For the text-containing cell, return its midpoint in [x, y] coordinate format. 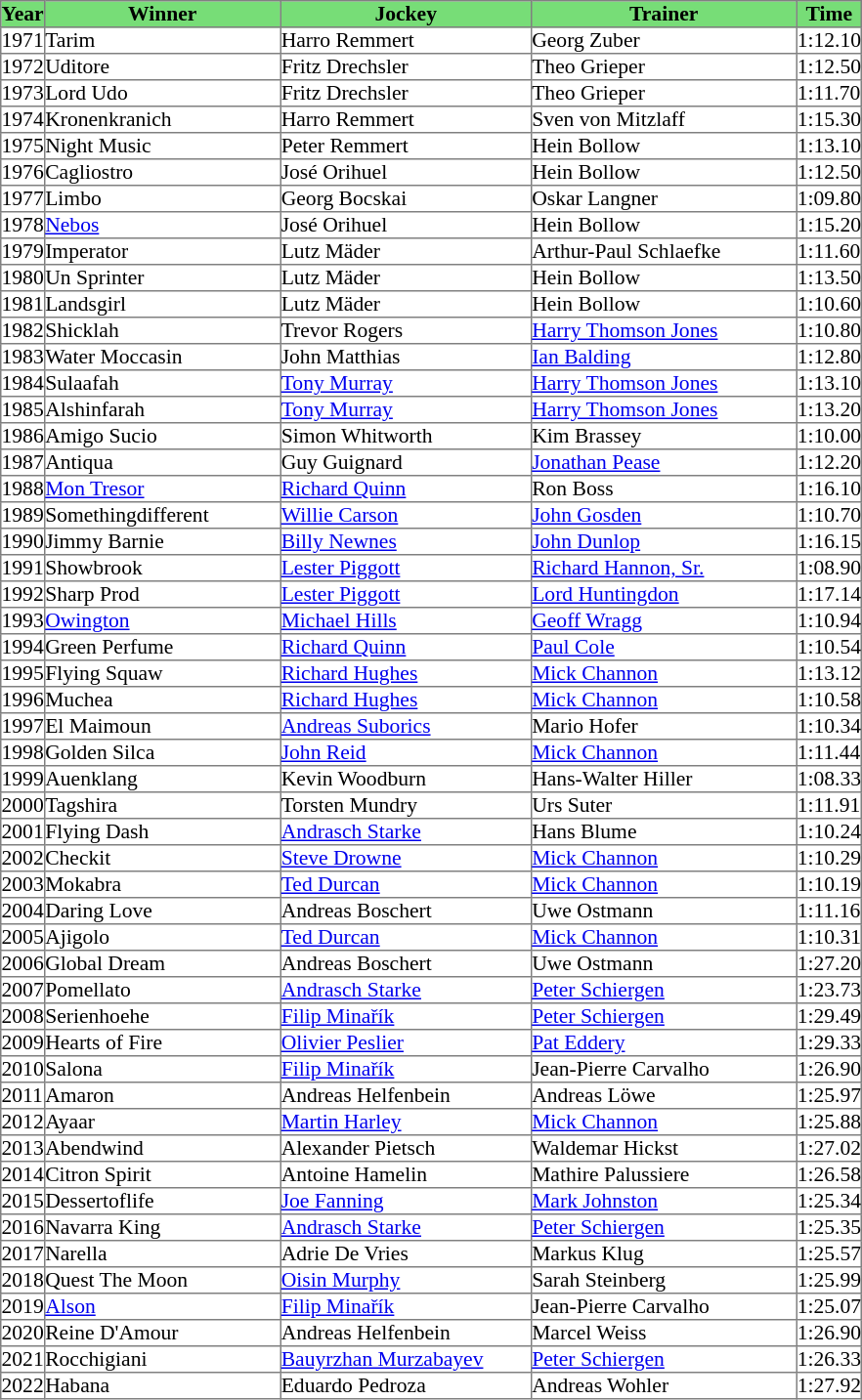
Sven von Mitzlaff [664, 119]
1:25.34 [829, 1202]
Nebos [162, 225]
Jimmy Barnie [162, 541]
Rocchigiani [162, 1360]
1:08.90 [829, 569]
1:09.80 [829, 199]
Jockey [406, 14]
1:16.15 [829, 541]
1:27.92 [829, 1385]
1991 [23, 569]
Steve Drowne [406, 858]
Lord Huntingdon [664, 594]
Citron Spirit [162, 1174]
Michael Hills [406, 621]
Un Sprinter [162, 277]
1:25.07 [829, 1307]
2003 [23, 885]
1:13.12 [829, 674]
1:11.16 [829, 911]
1:10.31 [829, 938]
John Reid [406, 752]
Arthur-Paul Schlaefke [664, 252]
Marcel Weiss [664, 1333]
2021 [23, 1360]
Antiqua [162, 463]
1:10.58 [829, 700]
1:11.44 [829, 752]
Winner [162, 14]
John Gosden [664, 516]
1980 [23, 277]
1:11.91 [829, 805]
1:10.80 [829, 330]
Somethingdifferent [162, 516]
1998 [23, 752]
1:27.02 [829, 1149]
1:10.94 [829, 621]
1:25.88 [829, 1122]
1990 [23, 541]
1:25.99 [829, 1280]
Flying Dash [162, 832]
1993 [23, 621]
Imperator [162, 252]
Georg Zuber [664, 41]
1976 [23, 172]
Ayaar [162, 1122]
Amaron [162, 1096]
Amigo Sucio [162, 436]
Dessertoflife [162, 1202]
1:25.57 [829, 1254]
Daring Love [162, 911]
2014 [23, 1174]
Shicklah [162, 330]
Reine D'Amour [162, 1333]
Simon Whitworth [406, 436]
1:12.80 [829, 358]
Mathire Palussiere [664, 1174]
Andreas Wohler [664, 1385]
Sulaafah [162, 383]
Paul Cole [664, 647]
1985 [23, 410]
Bauyrzhan Murzabayev [406, 1360]
Alson [162, 1307]
1:15.20 [829, 225]
1994 [23, 647]
Kevin Woodburn [406, 780]
Peter Remmert [406, 147]
Kim Brassey [664, 436]
1:13.20 [829, 410]
Serienhoehe [162, 1016]
1:29.49 [829, 1016]
Ajigolo [162, 938]
Salona [162, 1069]
1:29.33 [829, 1043]
2009 [23, 1043]
Antoine Hamelin [406, 1174]
Andreas Suborics [406, 727]
2010 [23, 1069]
Tagshira [162, 805]
Auenklang [162, 780]
1:10.70 [829, 516]
Martin Harley [406, 1122]
2020 [23, 1333]
1:27.20 [829, 963]
Tarim [162, 41]
1:10.34 [829, 727]
2019 [23, 1307]
2006 [23, 963]
Pomellato [162, 991]
Navarra King [162, 1227]
Mokabra [162, 885]
1972 [23, 66]
1971 [23, 41]
1984 [23, 383]
1:13.50 [829, 277]
2000 [23, 805]
Flying Squaw [162, 674]
Habana [162, 1385]
El Maimoun [162, 727]
2004 [23, 911]
1973 [23, 94]
1:12.10 [829, 41]
Sarah Steinberg [664, 1280]
1:17.14 [829, 594]
John Matthias [406, 358]
Cagliostro [162, 172]
1997 [23, 727]
1:10.60 [829, 305]
1:12.20 [829, 463]
1975 [23, 147]
Hans Blume [664, 832]
1:25.97 [829, 1096]
Alexander Pietsch [406, 1149]
2008 [23, 1016]
Waldemar Hickst [664, 1149]
1:10.54 [829, 647]
Geoff Wragg [664, 621]
1:25.35 [829, 1227]
Limbo [162, 199]
Abendwind [162, 1149]
1986 [23, 436]
Global Dream [162, 963]
1:26.58 [829, 1174]
Kronenkranich [162, 119]
2001 [23, 832]
2022 [23, 1385]
1:11.60 [829, 252]
2018 [23, 1280]
1:08.33 [829, 780]
Narella [162, 1254]
Trainer [664, 14]
2012 [23, 1122]
Hearts of Fire [162, 1043]
Adrie De Vries [406, 1254]
1:15.30 [829, 119]
1987 [23, 463]
Olivier Peslier [406, 1043]
2017 [23, 1254]
1977 [23, 199]
1988 [23, 488]
Golden Silca [162, 752]
1:10.00 [829, 436]
Water Moccasin [162, 358]
Hans-Walter Hiller [664, 780]
2007 [23, 991]
1989 [23, 516]
Trevor Rogers [406, 330]
Andreas Löwe [664, 1096]
Ian Balding [664, 358]
Jonathan Pease [664, 463]
1:10.19 [829, 885]
Owington [162, 621]
1:23.73 [829, 991]
Oskar Langner [664, 199]
2005 [23, 938]
Time [829, 14]
Mario Hofer [664, 727]
1999 [23, 780]
Alshinfarah [162, 410]
Muchea [162, 700]
2015 [23, 1202]
John Dunlop [664, 541]
1:10.24 [829, 832]
Billy Newnes [406, 541]
Mark Johnston [664, 1202]
Quest The Moon [162, 1280]
Oisin Murphy [406, 1280]
1996 [23, 700]
2013 [23, 1149]
1982 [23, 330]
Showbrook [162, 569]
Sharp Prod [162, 594]
Richard Hannon, Sr. [664, 569]
Georg Bocskai [406, 199]
Checkit [162, 858]
Ron Boss [664, 488]
Uditore [162, 66]
Lord Udo [162, 94]
Night Music [162, 147]
1979 [23, 252]
Urs Suter [664, 805]
Year [23, 14]
Eduardo Pedroza [406, 1385]
Landsgirl [162, 305]
Mon Tresor [162, 488]
Green Perfume [162, 647]
Markus Klug [664, 1254]
1981 [23, 305]
2016 [23, 1227]
Willie Carson [406, 516]
Guy Guignard [406, 463]
1983 [23, 358]
1:11.70 [829, 94]
1978 [23, 225]
1:10.29 [829, 858]
1992 [23, 594]
1:26.33 [829, 1360]
2002 [23, 858]
Torsten Mundry [406, 805]
1:16.10 [829, 488]
2011 [23, 1096]
1974 [23, 119]
Pat Eddery [664, 1043]
1995 [23, 674]
Joe Fanning [406, 1202]
